Capture the cell that displays the provided text and extract its [X, Y] central coordinate. 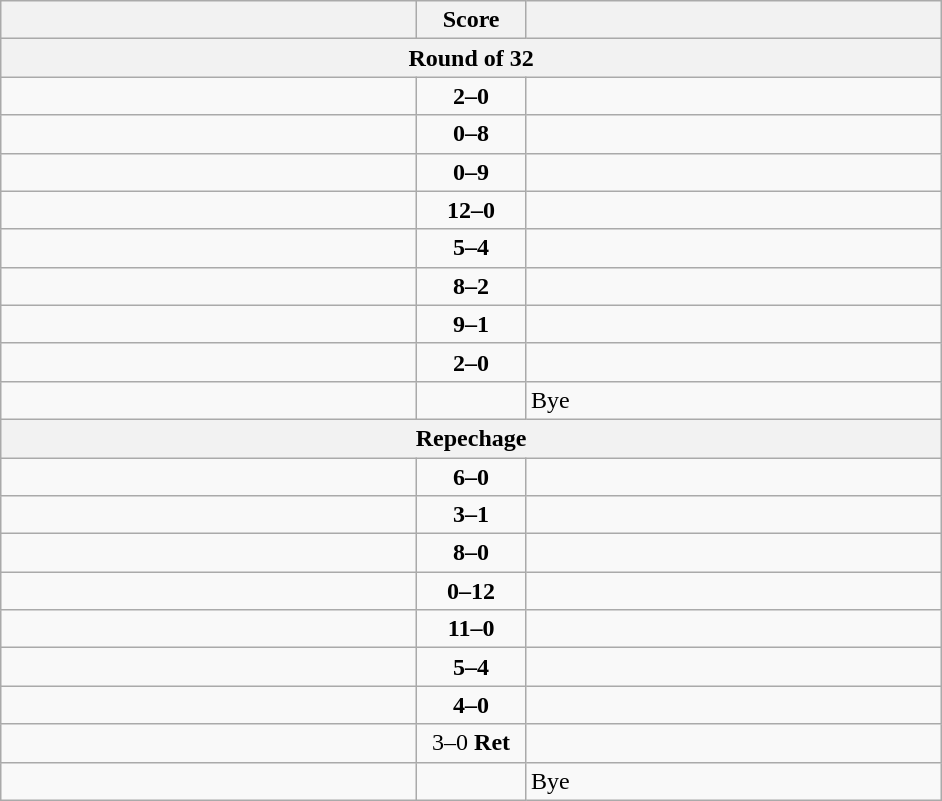
0–9 [472, 172]
9–1 [472, 324]
Round of 32 [472, 58]
0–8 [472, 134]
8–0 [472, 553]
Repechage [472, 438]
3–0 Ret [472, 743]
0–12 [472, 591]
6–0 [472, 477]
11–0 [472, 629]
8–2 [472, 286]
12–0 [472, 210]
Score [472, 20]
3–1 [472, 515]
4–0 [472, 705]
